For the text-containing cell, return its midpoint in (x, y) coordinate format. 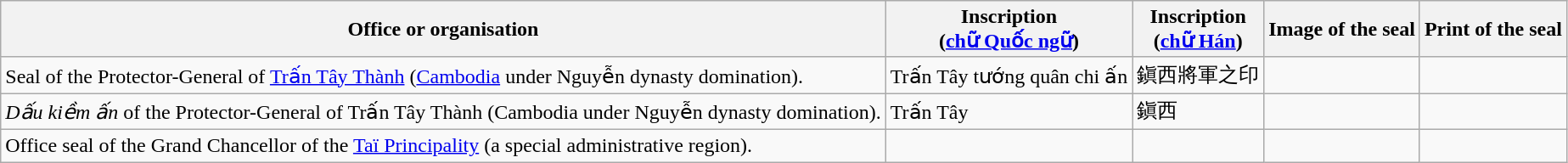
Trấn Tây (1009, 112)
鎭西 (1199, 112)
Inscription(chữ Hán) (1199, 29)
Seal of the Protector-General of Trấn Tây Thành (Cambodia under Nguyễn dynasty domination). (443, 75)
Trấn Tây tướng quân chi ấn (1009, 75)
Dấu kiềm ấn of the Protector-General of Trấn Tây Thành (Cambodia under Nguyễn dynasty domination). (443, 112)
Office seal of the Grand Chancellor of the Taï Principality (a special administrative region). (443, 145)
Print of the seal (1492, 29)
Inscription(chữ Quốc ngữ) (1009, 29)
Office or organisation (443, 29)
Image of the seal (1342, 29)
鎭西將軍之印 (1199, 75)
